From the cell containing the given text, extract its center point as [x, y] coordinate. 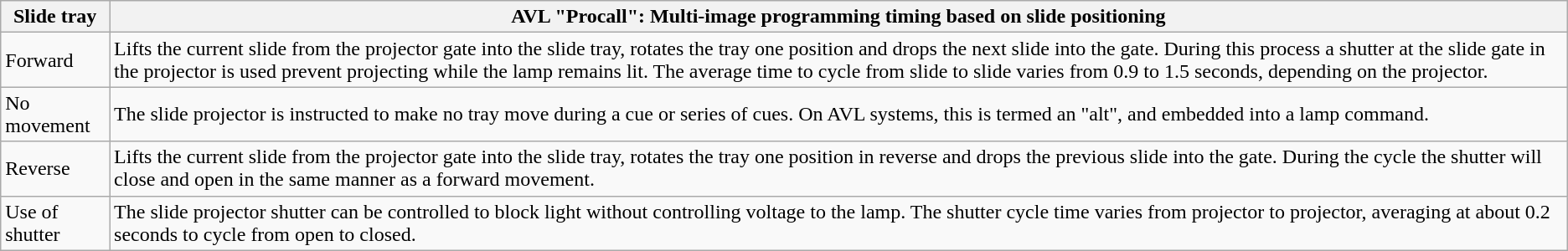
Use of shutter [55, 223]
AVL "Procall": Multi-image programming timing based on slide positioning [839, 17]
Forward [55, 60]
Slide tray [55, 17]
Reverse [55, 169]
No movement [55, 114]
